Provide the (x, y) coordinate of the cell's center where the given text is located.  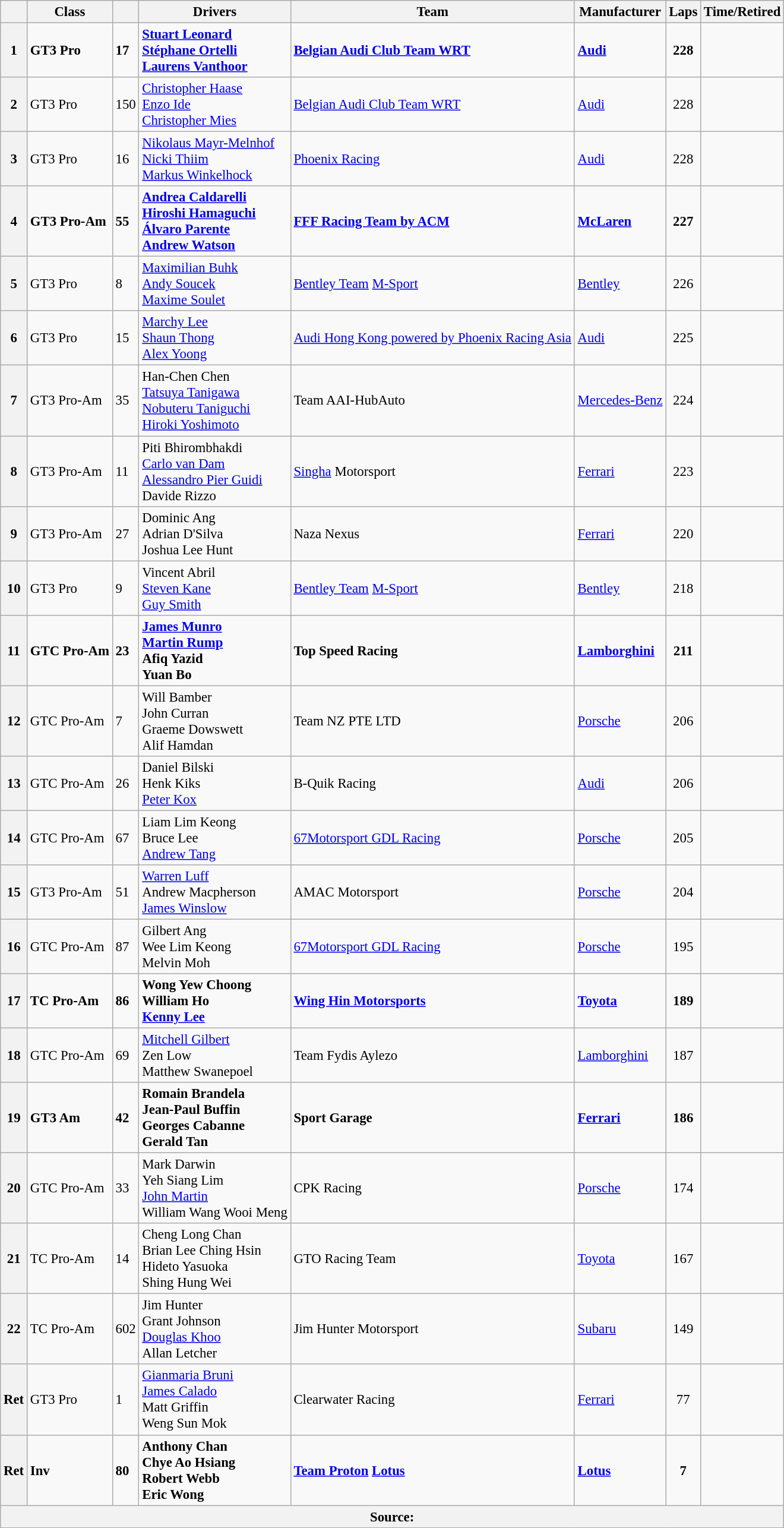
2 (14, 105)
226 (683, 284)
12 (14, 721)
Sport Garage (432, 1118)
Lotus (620, 1470)
195 (683, 946)
Wing Hin Motorsports (432, 1001)
Subaru (620, 1330)
21 (14, 1258)
Singha Motorsport (432, 472)
James Munro Martin Rump Afiq Yazid Yuan Bo (215, 650)
Dominic Ang Adrian D'Silva Joshua Lee Hunt (215, 533)
225 (683, 339)
10 (14, 588)
33 (126, 1188)
Will Bamber John Curran Graeme Dowswett Alif Hamdan (215, 721)
Team Fydis Aylezo (432, 1056)
224 (683, 400)
GT3 Am (70, 1118)
Marchy Lee Shaun Thong Alex Yoong (215, 339)
6 (14, 339)
Nikolaus Mayr-Melnhof Nicki Thiim Markus Winkelhock (215, 159)
AMAC Motorsport (432, 892)
218 (683, 588)
Gianmaria Bruni James Calado Matt Griffin Weng Sun Mok (215, 1400)
Manufacturer (620, 12)
Top Speed Racing (432, 650)
Cheng Long Chan Brian Lee Ching Hsin Hideto Yasuoka Shing Hung Wei (215, 1258)
87 (126, 946)
Team AAI-HubAuto (432, 400)
Naza Nexus (432, 533)
Jim Hunter Motorsport (432, 1330)
13 (14, 784)
Mitchell Gilbert Zen Low Matthew Swanepoel (215, 1056)
22 (14, 1330)
Laps (683, 12)
35 (126, 400)
26 (126, 784)
602 (126, 1330)
189 (683, 1001)
80 (126, 1470)
51 (126, 892)
Anthony Chan Chye Ao Hsiang Robert Webb Eric Wong (215, 1470)
Team (432, 12)
4 (14, 221)
FFF Racing Team by ACM (432, 221)
27 (126, 533)
150 (126, 105)
Mercedes-Benz (620, 400)
Time/Retired (742, 12)
20 (14, 1188)
227 (683, 221)
Vincent Abril Steven Kane Guy Smith (215, 588)
Han-Chen Chen Tatsuya Tanigawa Nobuteru Taniguchi Hiroki Yoshimoto (215, 400)
Daniel Bilski Henk Kiks Peter Kox (215, 784)
220 (683, 533)
Drivers (215, 12)
Romain Brandela Jean-Paul Buffin Georges Cabanne Gerald Tan (215, 1118)
McLaren (620, 221)
Gilbert Ang Wee Lim Keong Melvin Moh (215, 946)
174 (683, 1188)
5 (14, 284)
Piti Bhirombhakdi Carlo van Dam Alessandro Pier Guidi Davide Rizzo (215, 472)
Warren Luff Andrew Macpherson James Winslow (215, 892)
Team Proton Lotus (432, 1470)
18 (14, 1056)
187 (683, 1056)
Maximilian Buhk Andy Soucek Maxime Soulet (215, 284)
204 (683, 892)
Stuart Leonard Stéphane Ortelli Laurens Vanthoor (215, 50)
Inv (70, 1470)
Phoenix Racing (432, 159)
42 (126, 1118)
Wong Yew Choong William Ho Kenny Lee (215, 1001)
Liam Lim Keong Bruce Lee Andrew Tang (215, 838)
223 (683, 472)
205 (683, 838)
Class (70, 12)
B-Quik Racing (432, 784)
211 (683, 650)
86 (126, 1001)
19 (14, 1118)
23 (126, 650)
Jim Hunter Grant Johnson Douglas Khoo Allan Letcher (215, 1330)
Clearwater Racing (432, 1400)
67 (126, 838)
69 (126, 1056)
167 (683, 1258)
Andrea Caldarelli Hiroshi Hamaguchi Álvaro Parente Andrew Watson (215, 221)
77 (683, 1400)
Team NZ PTE LTD (432, 721)
CPK Racing (432, 1188)
186 (683, 1118)
Audi Hong Kong powered by Phoenix Racing Asia (432, 339)
GTO Racing Team (432, 1258)
3 (14, 159)
Mark Darwin Yeh Siang Lim John Martin William Wang Wooi Meng (215, 1188)
55 (126, 221)
Source: (392, 1517)
Christopher Haase Enzo Ide Christopher Mies (215, 105)
149 (683, 1330)
